From the cell containing the given text, extract its center point as (x, y) coordinate. 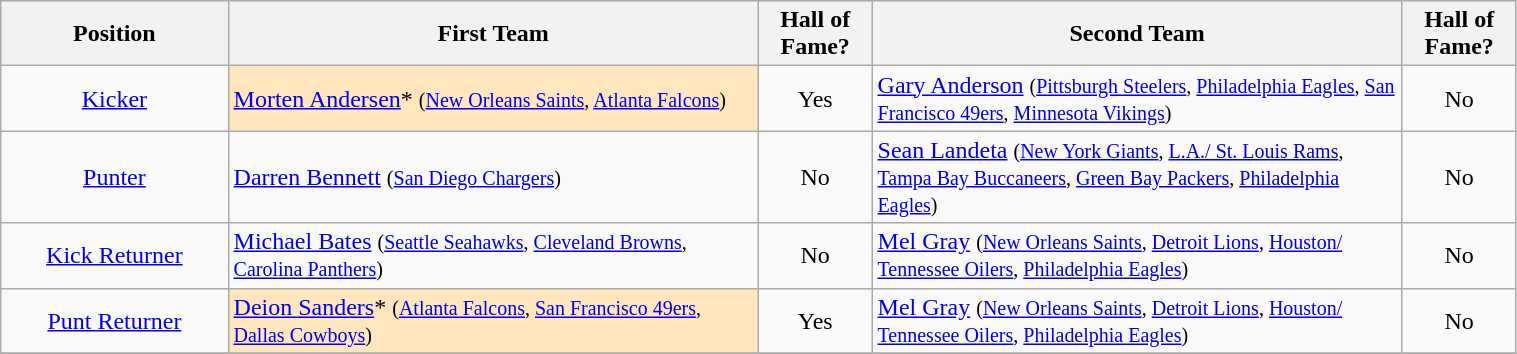
Kicker (114, 98)
Darren Bennett (San Diego Chargers) (493, 177)
Kick Returner (114, 256)
Michael Bates (Seattle Seahawks, Cleveland Browns, Carolina Panthers) (493, 256)
Gary Anderson (Pittsburgh Steelers, Philadelphia Eagles, San Francisco 49ers, Minnesota Vikings) (1137, 98)
Punter (114, 177)
Position (114, 34)
Deion Sanders* (Atlanta Falcons, San Francisco 49ers, Dallas Cowboys) (493, 320)
First Team (493, 34)
Punt Returner (114, 320)
Sean Landeta (New York Giants, L.A./ St. Louis Rams, Tampa Bay Buccaneers, Green Bay Packers, Philadelphia Eagles) (1137, 177)
Second Team (1137, 34)
Morten Andersen* (New Orleans Saints, Atlanta Falcons) (493, 98)
